Return the (x, y) coordinate for the center point of the cell that contains the specified text.  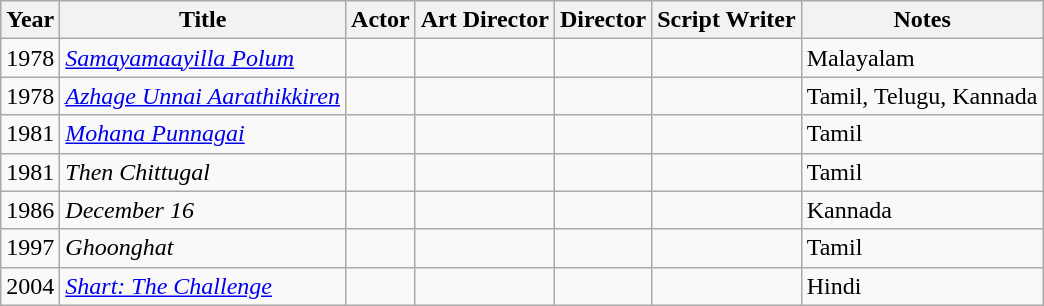
Azhage Unnai Aarathikkiren (203, 96)
Year (30, 20)
Malayalam (922, 58)
Director (602, 20)
1986 (30, 210)
Script Writer (726, 20)
Hindi (922, 286)
Shart: The Challenge (203, 286)
Ghoonghat (203, 248)
Then Chittugal (203, 172)
1997 (30, 248)
Title (203, 20)
2004 (30, 286)
Mohana Punnagai (203, 134)
Actor (381, 20)
Samayamaayilla Polum (203, 58)
Kannada (922, 210)
Notes (922, 20)
Art Director (484, 20)
Tamil, Telugu, Kannada (922, 96)
December 16 (203, 210)
